Locate the cell with the specified text and output its [X, Y] center coordinate. 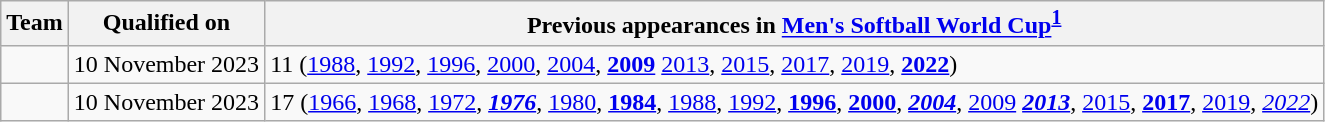
Team [35, 24]
11 (1988, 1992, 1996, 2000, 2004, 2009 2013, 2015, 2017, 2019, 2022) [794, 64]
17 (1966, 1968, 1972, 1976, 1980, 1984, 1988, 1992, 1996, 2000, 2004, 2009 2013, 2015, 2017, 2019, 2022) [794, 102]
Qualified on [166, 24]
Previous appearances in Men's Softball World Cup1 [794, 24]
